Find where the given text appears and provide that cell's center as [X, Y] coordinate. 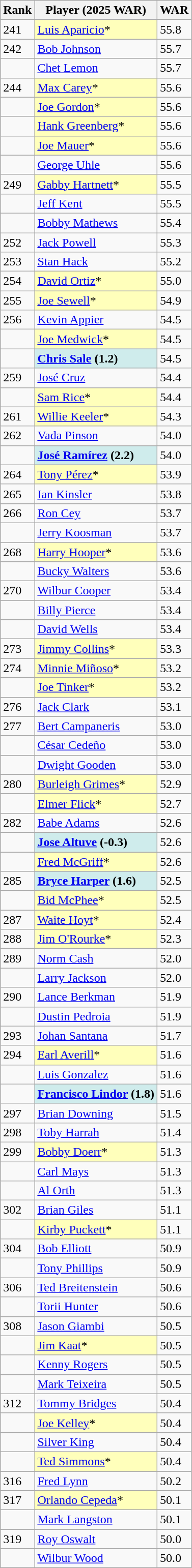
261 [17, 416]
Wilbur Wood [96, 1558]
Norm Cash [96, 958]
Bucky Walters [96, 571]
Waite Hoyt* [96, 920]
302 [17, 1210]
Mark Langston [96, 1520]
George Uhle [96, 165]
Tony Phillips [96, 1268]
Player (2025 WAR) [96, 10]
256 [17, 320]
288 [17, 939]
Lance Berkman [96, 997]
Jack Clark [96, 707]
Jim Kaat* [96, 1345]
308 [17, 1326]
Roy Oswalt [96, 1539]
53.1 [174, 707]
Rank [17, 10]
298 [17, 1132]
53.8 [174, 494]
César Cedeño [96, 745]
Hank Greenberg* [96, 126]
Dwight Gooden [96, 765]
Orlando Cepeda* [96, 1500]
Stan Hack [96, 262]
51.4 [174, 1132]
55.3 [174, 243]
319 [17, 1539]
Brian Downing [96, 1113]
Jack Powell [96, 243]
Bid McPhee* [96, 900]
252 [17, 243]
Fred McGriff* [96, 862]
312 [17, 1403]
Ted Breitenstein [96, 1287]
264 [17, 474]
Earl Averill* [96, 1055]
Joe Medwick* [96, 339]
Vada Pinson [96, 436]
Jason Giambi [96, 1326]
53.3 [174, 649]
Tommy Bridges [96, 1403]
Jose Altuve (-0.3) [96, 842]
254 [17, 281]
Joe Tinker* [96, 687]
294 [17, 1055]
51.7 [174, 1036]
50.2 [174, 1481]
306 [17, 1287]
Luis Aparicio* [96, 29]
253 [17, 262]
Wilbur Cooper [96, 591]
52.3 [174, 939]
David Wells [96, 629]
José Cruz [96, 378]
Jim O'Rourke* [96, 939]
290 [17, 997]
270 [17, 591]
55.2 [174, 262]
53.9 [174, 474]
Minnie Miñoso* [96, 668]
Bryce Harper (1.6) [96, 881]
52.9 [174, 784]
54.3 [174, 416]
David Ortiz* [96, 281]
Ian Kinsler [96, 494]
Joe Gordon* [96, 107]
Gabby Hartnett* [96, 184]
Willie Keeler* [96, 416]
274 [17, 668]
244 [17, 87]
Joe Sewell* [96, 300]
Dustin Pedroia [96, 1016]
287 [17, 920]
304 [17, 1249]
Chet Lemon [96, 68]
Carl Mays [96, 1171]
52.7 [174, 803]
Chris Sale (1.2) [96, 358]
Jimmy Collins* [96, 649]
Johan Santana [96, 1036]
255 [17, 300]
Bert Campaneris [96, 726]
Bob Elliott [96, 1249]
Ted Simmons* [96, 1461]
273 [17, 649]
55.8 [174, 29]
Burleigh Grimes* [96, 784]
Elmer Flick* [96, 803]
Babe Adams [96, 823]
289 [17, 958]
285 [17, 881]
265 [17, 494]
282 [17, 823]
Silver King [96, 1442]
280 [17, 784]
Kirby Puckett* [96, 1229]
Kenny Rogers [96, 1365]
52.4 [174, 920]
299 [17, 1152]
262 [17, 436]
293 [17, 1036]
316 [17, 1481]
Luis Gonzalez [96, 1074]
Billy Pierce [96, 610]
Bob Johnson [96, 49]
249 [17, 184]
Kevin Appier [96, 320]
Jerry Koosman [96, 532]
Harry Hooper* [96, 552]
242 [17, 49]
241 [17, 29]
Francisco Lindor (1.8) [96, 1094]
Ron Cey [96, 513]
55.4 [174, 223]
54.9 [174, 300]
Fred Lynn [96, 1481]
259 [17, 378]
277 [17, 726]
Brian Giles [96, 1210]
Larry Jackson [96, 978]
Al Orth [96, 1191]
Sam Rice* [96, 397]
Bobby Doerr* [96, 1152]
Mark Teixeira [96, 1384]
Tony Pérez* [96, 474]
266 [17, 513]
297 [17, 1113]
Jeff Kent [96, 203]
José Ramírez (2.2) [96, 455]
Toby Harrah [96, 1132]
317 [17, 1500]
Joe Mauer* [96, 145]
Joe Kelley* [96, 1423]
Max Carey* [96, 87]
276 [17, 707]
Torii Hunter [96, 1307]
268 [17, 552]
Bobby Mathews [96, 223]
55.0 [174, 281]
51.5 [174, 1113]
WAR [174, 10]
